Output the (x, y) coordinate of the center of the cell containing the given text.  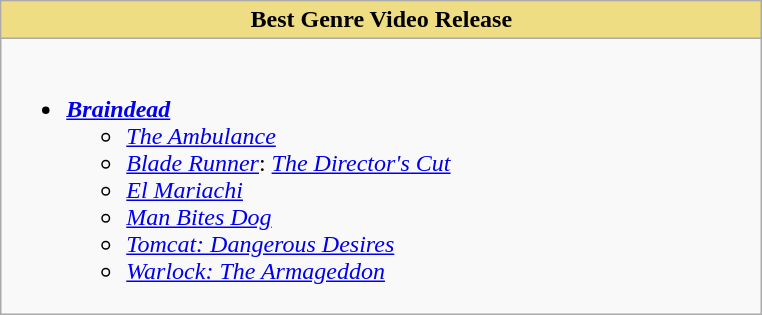
Best Genre Video Release (382, 20)
BraindeadThe AmbulanceBlade Runner: The Director's CutEl MariachiMan Bites DogTomcat: Dangerous DesiresWarlock: The Armageddon (382, 176)
